Search for the cell housing the specified text and yield its (x, y) center coordinate. 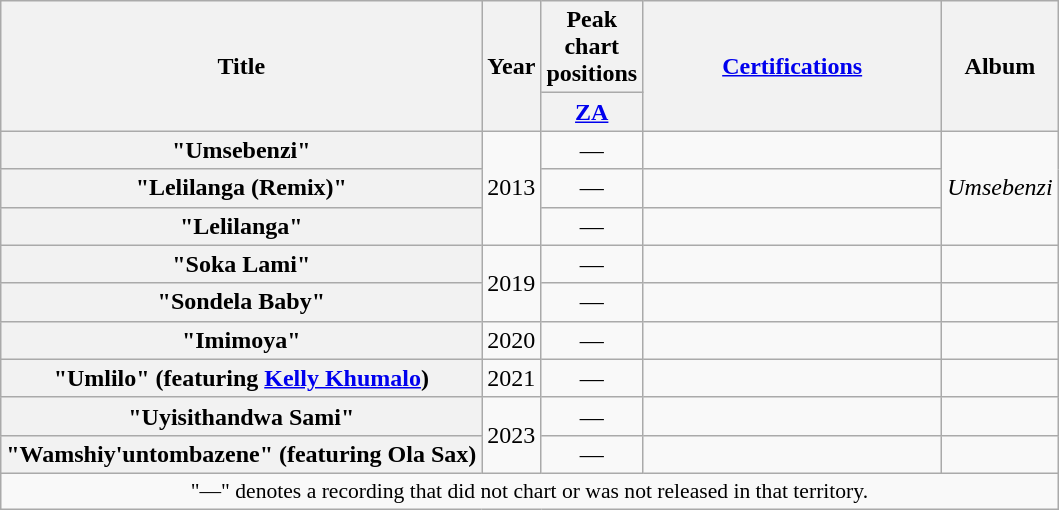
"—" denotes a recording that did not chart or was not released in that territory. (530, 491)
"Soka Lami" (242, 264)
ZA (592, 112)
"Lelilanga (Remix)" (242, 188)
Title (242, 66)
2021 (512, 378)
"Umsebenzi" (242, 150)
Umsebenzi (1000, 188)
"Sondela Baby" (242, 302)
Album (1000, 66)
"Lelilanga" (242, 226)
"Wamshiy'untombazene" (featuring Ola Sax) (242, 454)
2019 (512, 283)
2020 (512, 340)
"Imimoya" (242, 340)
Year (512, 66)
2023 (512, 435)
Certifications (792, 66)
"Umlilo" (featuring Kelly Khumalo) (242, 378)
2013 (512, 188)
Peak chart positions (592, 47)
"Uyisithandwa Sami" (242, 416)
